Determine the [x, y] coordinate at the center of the cell enclosing the given text.  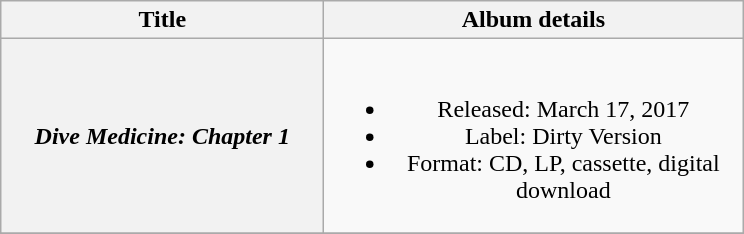
Album details [534, 20]
Released: March 17, 2017Label: Dirty VersionFormat: CD, LP, cassette, digital download [534, 136]
Title [162, 20]
Dive Medicine: Chapter 1 [162, 136]
